Determine the [x, y] coordinate at the center of the cell enclosing the given text.  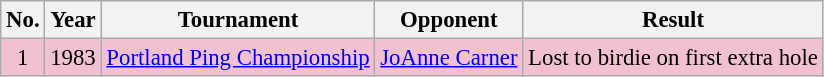
1983 [73, 58]
Year [73, 20]
Portland Ping Championship [238, 58]
No. [23, 20]
Opponent [449, 20]
Lost to birdie on first extra hole [673, 58]
Result [673, 20]
JoAnne Carner [449, 58]
1 [23, 58]
Tournament [238, 20]
